Scan for the cell matching the given text and deliver its (x, y) coordinate at center. 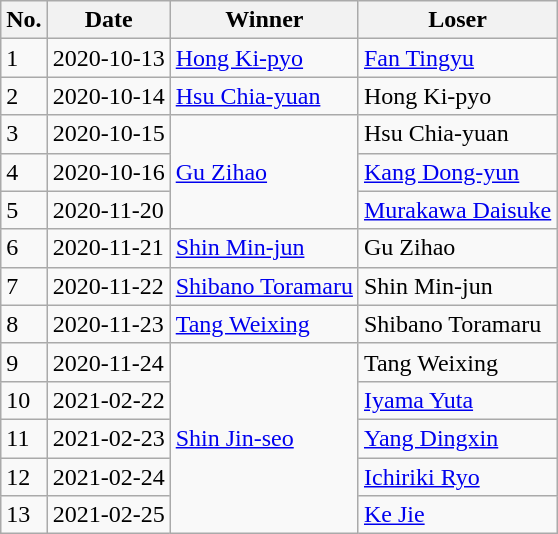
6 (24, 248)
Date (108, 20)
9 (24, 362)
2020-10-13 (108, 58)
2020-10-15 (108, 134)
Loser (457, 20)
2021-02-25 (108, 515)
2020-11-20 (108, 210)
Ichiriki Ryo (457, 477)
2020-11-24 (108, 362)
Fan Tingyu (457, 58)
4 (24, 172)
2020-11-23 (108, 324)
2020-11-21 (108, 248)
2 (24, 96)
11 (24, 438)
No. (24, 20)
2020-10-16 (108, 172)
2021-02-24 (108, 477)
Iyama Yuta (457, 400)
12 (24, 477)
Murakawa Daisuke (457, 210)
Ke Jie (457, 515)
8 (24, 324)
5 (24, 210)
Winner (264, 20)
Shin Jin-seo (264, 438)
2021-02-22 (108, 400)
1 (24, 58)
2020-11-22 (108, 286)
10 (24, 400)
2020-10-14 (108, 96)
2021-02-23 (108, 438)
3 (24, 134)
Kang Dong-yun (457, 172)
Yang Dingxin (457, 438)
13 (24, 515)
7 (24, 286)
